Identify which cell holds the provided text, then report its (x, y) central coordinate. 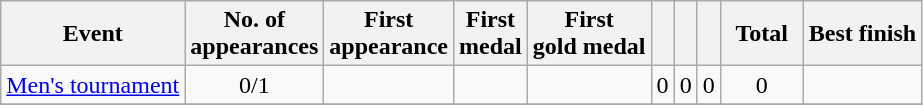
0/1 (254, 85)
Firstmedal (491, 34)
Firstgold medal (589, 34)
Firstappearance (389, 34)
Total (762, 34)
No. ofappearances (254, 34)
Men's tournament (93, 85)
Event (93, 34)
Best finish (862, 34)
